Search for the cell housing the specified text and yield its (x, y) center coordinate. 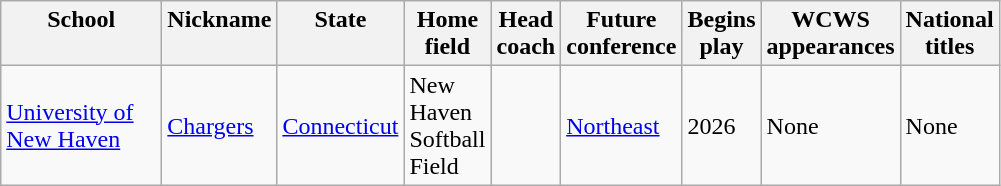
University of New Haven (82, 126)
Northeast (622, 126)
Chargers (220, 126)
National titles (950, 34)
Connecticut (340, 126)
New Haven Softball Field (448, 126)
Nickname (220, 34)
Future conference (622, 34)
WCWS appearances (830, 34)
Head coach (526, 34)
2026 (722, 126)
Home field (448, 34)
State (340, 34)
Begins play (722, 34)
School (82, 34)
